Capture the cell that displays the provided text and extract its [X, Y] central coordinate. 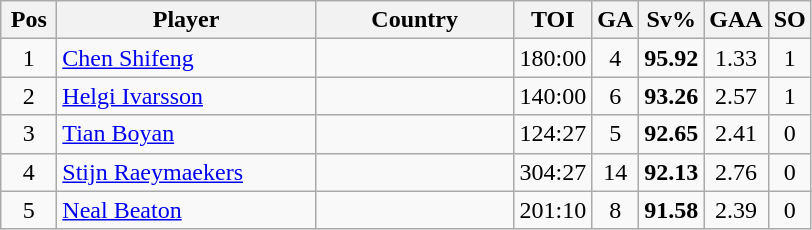
95.92 [672, 58]
GA [616, 20]
Stijn Raeymaekers [186, 172]
2.41 [736, 134]
2 [29, 96]
6 [616, 96]
3 [29, 134]
91.58 [672, 210]
304:27 [553, 172]
Neal Beaton [186, 210]
Player [186, 20]
Sv% [672, 20]
201:10 [553, 210]
8 [616, 210]
TOI [553, 20]
Tian Boyan [186, 134]
GAA [736, 20]
SO [790, 20]
1.33 [736, 58]
92.13 [672, 172]
2.39 [736, 210]
Pos [29, 20]
124:27 [553, 134]
180:00 [553, 58]
Country [414, 20]
2.76 [736, 172]
2.57 [736, 96]
93.26 [672, 96]
Helgi Ivarsson [186, 96]
92.65 [672, 134]
14 [616, 172]
Chen Shifeng [186, 58]
140:00 [553, 96]
